Return the (x, y) coordinate for the center point of the cell that contains the specified text.  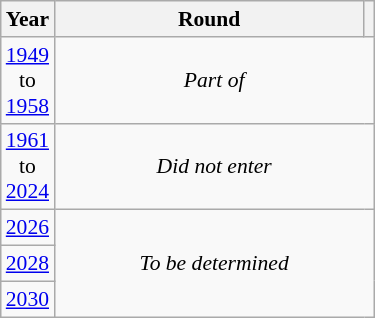
Year (28, 19)
To be determined (214, 264)
2028 (28, 264)
1961to2024 (28, 166)
Did not enter (214, 166)
Round (209, 19)
Part of (214, 80)
1949to1958 (28, 80)
2026 (28, 228)
2030 (28, 299)
